Search for the cell housing the specified text and yield its (x, y) center coordinate. 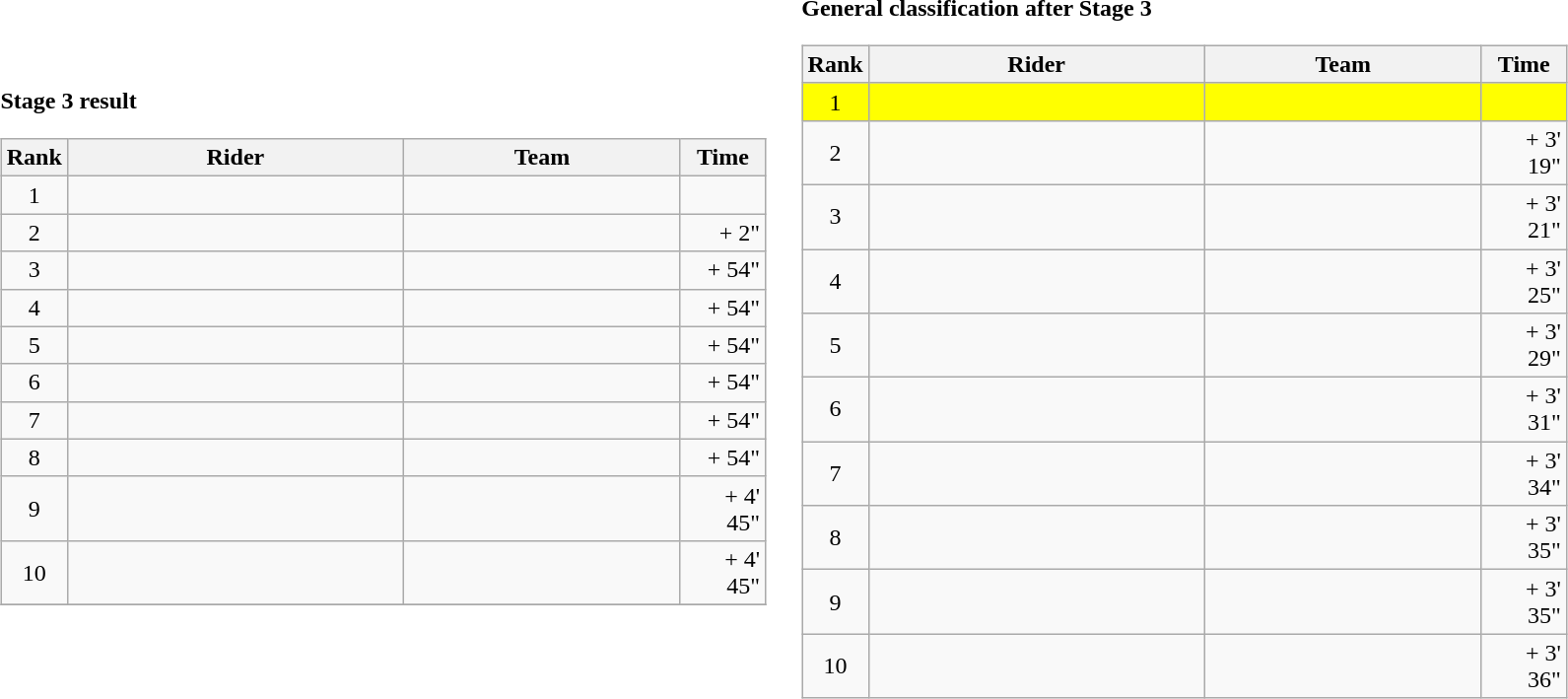
+ 3' 25" (1524, 280)
+ 3' 29" (1524, 345)
+ 3' 21" (1524, 217)
+ 3' 31" (1524, 410)
+ 3' 34" (1524, 473)
+ 2" (722, 233)
+ 3' 19" (1524, 152)
+ 3' 36" (1524, 666)
